Capture the cell that displays the provided text and extract its (X, Y) central coordinate. 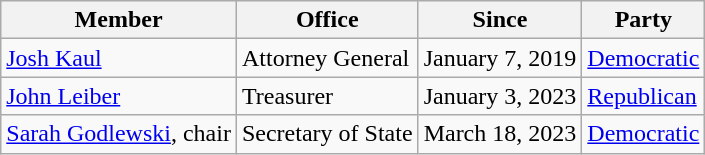
Josh Kaul (119, 58)
Member (119, 20)
Republican (644, 96)
Secretary of State (327, 134)
January 7, 2019 (500, 58)
Since (500, 20)
Sarah Godlewski, chair (119, 134)
January 3, 2023 (500, 96)
Attorney General (327, 58)
March 18, 2023 (500, 134)
Treasurer (327, 96)
John Leiber (119, 96)
Party (644, 20)
Office (327, 20)
